Search for the cell housing the specified text and yield its (X, Y) center coordinate. 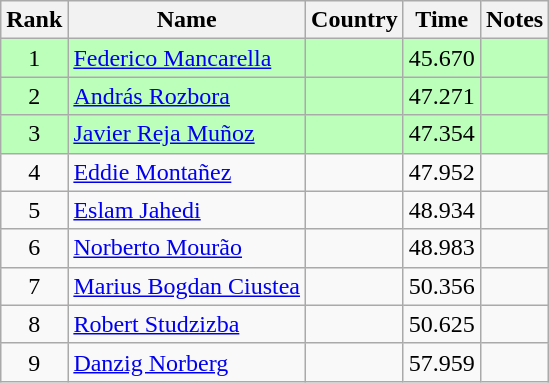
48.983 (442, 248)
57.959 (442, 362)
Federico Mancarella (187, 58)
3 (34, 134)
Country (355, 20)
Rank (34, 20)
6 (34, 248)
2 (34, 96)
Marius Bogdan Ciustea (187, 286)
Time (442, 20)
8 (34, 324)
45.670 (442, 58)
47.952 (442, 172)
50.625 (442, 324)
Robert Studzizba (187, 324)
47.271 (442, 96)
9 (34, 362)
47.354 (442, 134)
Javier Reja Muñoz (187, 134)
1 (34, 58)
Notes (514, 20)
48.934 (442, 210)
András Rozbora (187, 96)
Name (187, 20)
50.356 (442, 286)
7 (34, 286)
Eddie Montañez (187, 172)
4 (34, 172)
Eslam Jahedi (187, 210)
Danzig Norberg (187, 362)
5 (34, 210)
Norberto Mourão (187, 248)
